Search for the cell housing the specified text and yield its [X, Y] center coordinate. 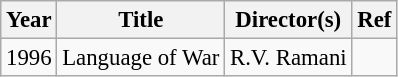
Language of War [141, 58]
Ref [374, 20]
Title [141, 20]
1996 [29, 58]
Year [29, 20]
Director(s) [288, 20]
R.V. Ramani [288, 58]
